Return the [X, Y] coordinate for the center point of the cell that contains the specified text.  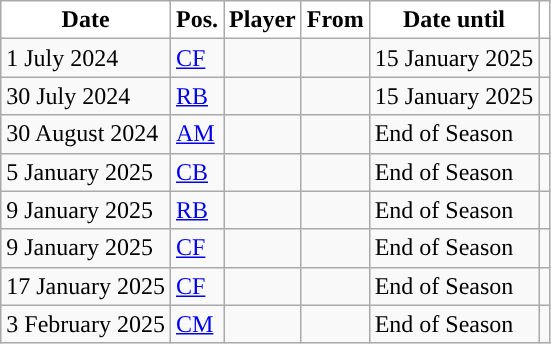
CB [196, 172]
From [335, 20]
Pos. [196, 20]
30 August 2024 [86, 134]
Date until [454, 20]
3 February 2025 [86, 324]
1 July 2024 [86, 58]
Player [263, 20]
5 January 2025 [86, 172]
CM [196, 324]
Date [86, 20]
30 July 2024 [86, 96]
17 January 2025 [86, 286]
AM [196, 134]
